Identify which cell holds the provided text, then report its [X, Y] central coordinate. 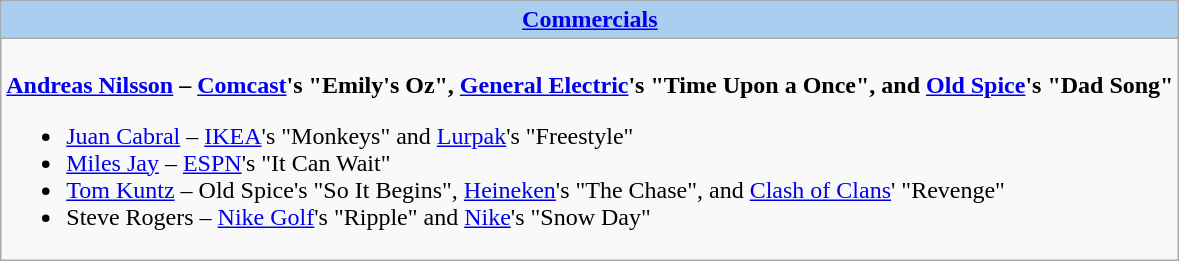
Commercials [590, 20]
